Locate the cell with the specified text and output its (X, Y) center coordinate. 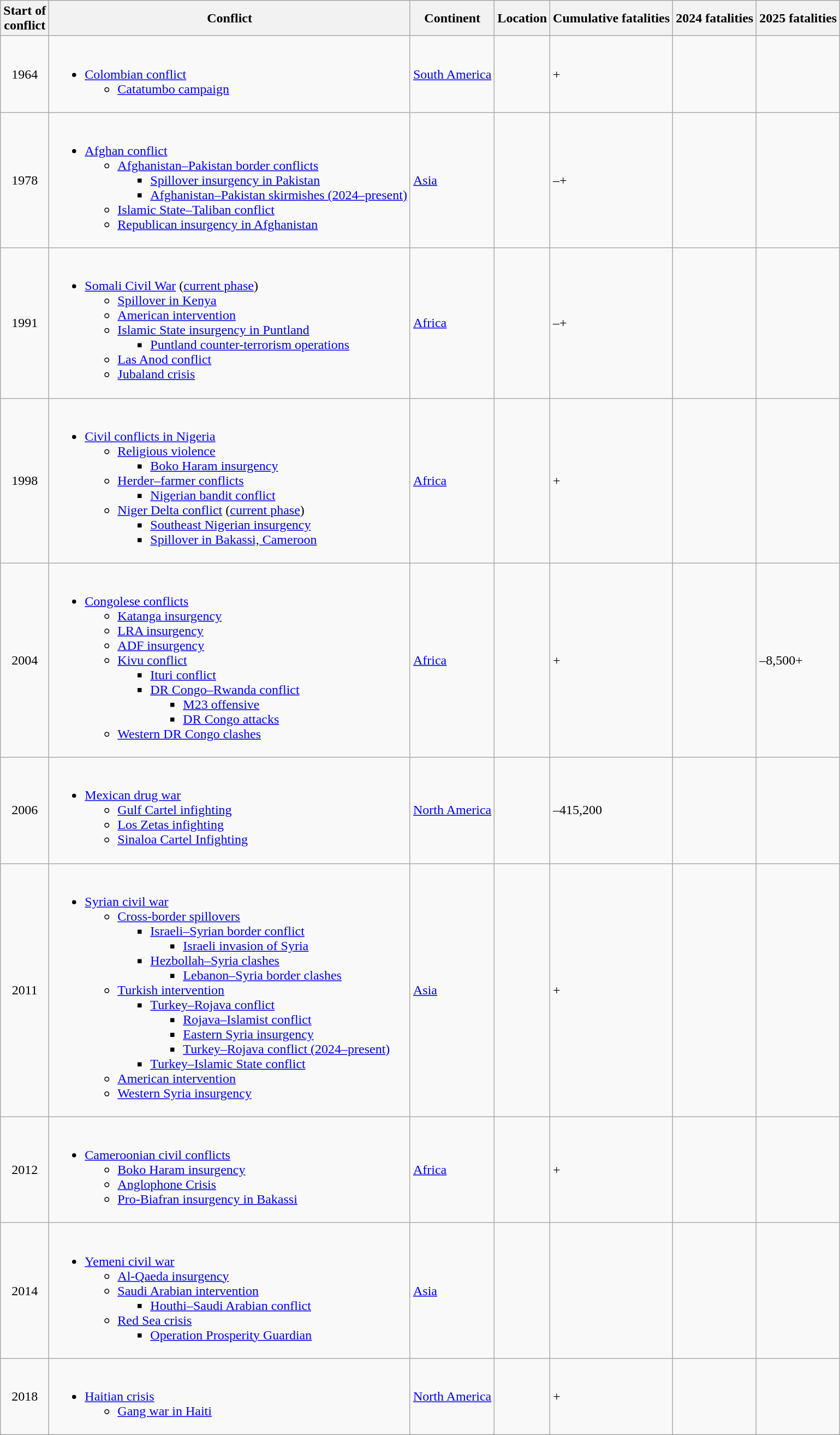
Mexican drug warGulf Cartel infightingLos Zetas infightingSinaloa Cartel Infighting (230, 810)
Location (522, 19)
–8,500+ (798, 660)
South America (452, 74)
–415,200 (611, 810)
1998 (25, 481)
Yemeni civil warAl-Qaeda insurgencySaudi Arabian interventionHouthi–Saudi Arabian conflictRed Sea crisisOperation Prosperity Guardian (230, 1290)
Cumulative fatalities (611, 19)
2024 fatalities (715, 19)
2025 fatalities (798, 19)
2014 (25, 1290)
Colombian conflictCatatumbo campaign (230, 74)
2012 (25, 1170)
2006 (25, 810)
1978 (25, 180)
1991 (25, 323)
Start ofconflict (25, 19)
2011 (25, 990)
1964 (25, 74)
2018 (25, 1396)
Haitian crisisGang war in Haiti (230, 1396)
Cameroonian civil conflictsBoko Haram insurgencyAnglophone CrisisPro-Biafran insurgency in Bakassi (230, 1170)
2004 (25, 660)
Continent (452, 19)
Conflict (230, 19)
